Search for the cell housing the specified text and yield its (x, y) center coordinate. 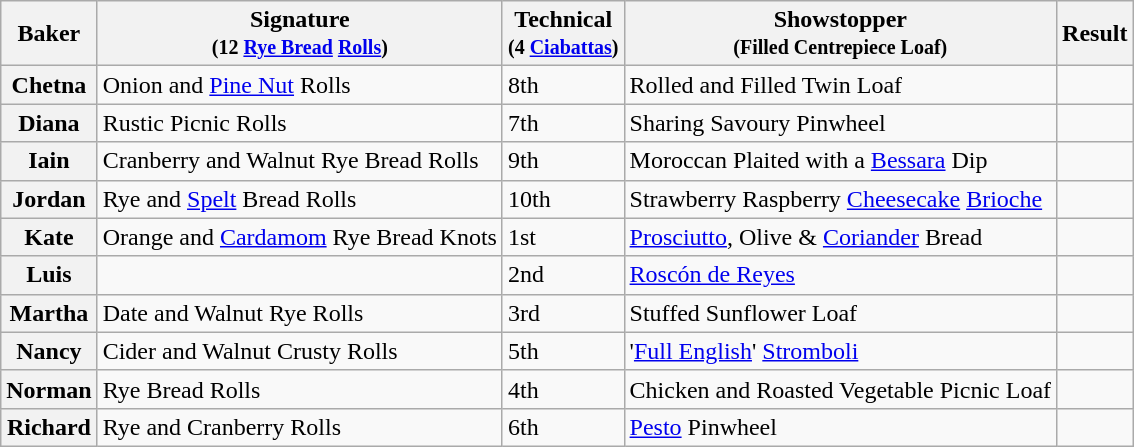
Orange and Cardamom Rye Bread Knots (300, 237)
2nd (563, 275)
4th (563, 389)
Iain (49, 161)
9th (563, 161)
Chetna (49, 85)
Pesto Pinwheel (840, 427)
Cider and Walnut Crusty Rolls (300, 351)
Rolled and Filled Twin Loaf (840, 85)
Rustic Picnic Rolls (300, 123)
Technical(4 Ciabattas) (563, 34)
5th (563, 351)
3rd (563, 313)
Showstopper(Filled Centrepiece Loaf) (840, 34)
Signature(12 Rye Bread Rolls) (300, 34)
Rye and Cranberry Rolls (300, 427)
Roscón de Reyes (840, 275)
6th (563, 427)
Baker (49, 34)
Martha (49, 313)
7th (563, 123)
Date and Walnut Rye Rolls (300, 313)
Prosciutto, Olive & Coriander Bread (840, 237)
Cranberry and Walnut Rye Bread Rolls (300, 161)
Result (1095, 34)
Diana (49, 123)
Nancy (49, 351)
Sharing Savoury Pinwheel (840, 123)
Rye Bread Rolls (300, 389)
Luis (49, 275)
Onion and Pine Nut Rolls (300, 85)
Moroccan Plaited with a Bessara Dip (840, 161)
Jordan (49, 199)
1st (563, 237)
Norman (49, 389)
Kate (49, 237)
'Full English' Stromboli (840, 351)
Stuffed Sunflower Loaf (840, 313)
10th (563, 199)
Rye and Spelt Bread Rolls (300, 199)
Chicken and Roasted Vegetable Picnic Loaf (840, 389)
8th (563, 85)
Strawberry Raspberry Cheesecake Brioche (840, 199)
Richard (49, 427)
